Provide the [x, y] coordinate of the cell's center where the given text is located.  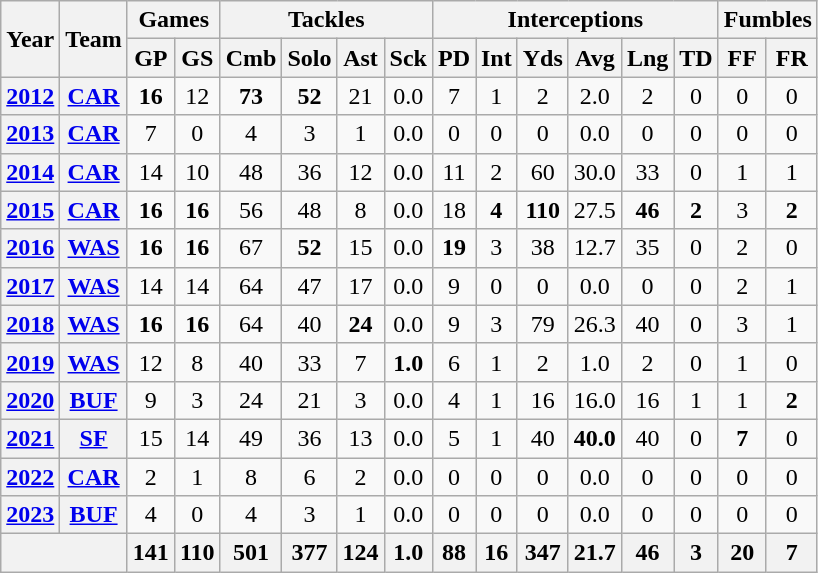
2019 [30, 362]
2012 [30, 96]
347 [542, 553]
2015 [30, 210]
GS [197, 58]
21.7 [594, 553]
17 [360, 286]
FR [792, 58]
35 [647, 248]
56 [251, 210]
124 [360, 553]
10 [197, 172]
Team [94, 39]
30.0 [594, 172]
Solo [310, 58]
Tackles [326, 20]
Interceptions [575, 20]
2017 [30, 286]
GP [150, 58]
2021 [30, 438]
141 [150, 553]
501 [251, 553]
16.0 [594, 400]
18 [454, 210]
88 [454, 553]
40.0 [594, 438]
Games [174, 20]
PD [454, 58]
20 [742, 553]
Sck [408, 58]
73 [251, 96]
FF [742, 58]
47 [310, 286]
38 [542, 248]
2013 [30, 134]
67 [251, 248]
11 [454, 172]
Avg [594, 58]
2.0 [594, 96]
Year [30, 39]
27.5 [594, 210]
19 [454, 248]
2018 [30, 324]
Int [497, 58]
Fumbles [768, 20]
Ast [360, 58]
SF [94, 438]
377 [310, 553]
2023 [30, 515]
5 [454, 438]
13 [360, 438]
2020 [30, 400]
Yds [542, 58]
TD [696, 58]
Cmb [251, 58]
12.7 [594, 248]
60 [542, 172]
26.3 [594, 324]
49 [251, 438]
79 [542, 324]
Lng [647, 58]
2016 [30, 248]
2014 [30, 172]
2022 [30, 477]
